Find where the given text appears and provide that cell's center as (X, Y) coordinate. 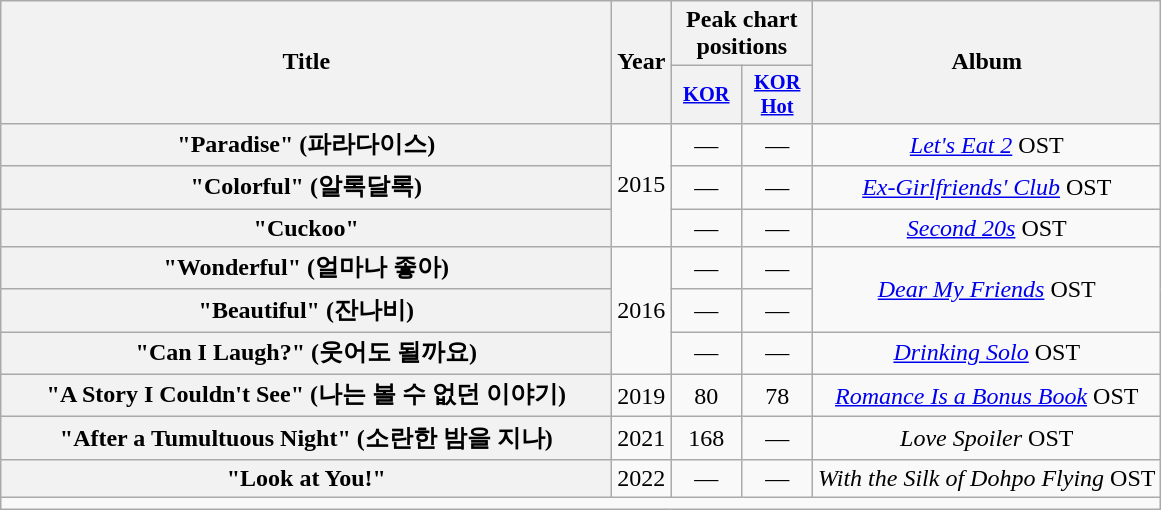
With the Silk of Dohpo Flying OST (987, 478)
"Beautiful" (잔나비) (306, 310)
Album (987, 62)
Drinking Solo OST (987, 354)
Ex-Girlfriends' Club OST (987, 188)
"Colorful" (알록달록) (306, 188)
2019 (642, 396)
2021 (642, 438)
168 (706, 438)
78 (778, 396)
2015 (642, 184)
"Wonderful" (얼마나 좋아) (306, 268)
"After a Tumultuous Night" (소란한 밤을 지나) (306, 438)
Year (642, 62)
"Can I Laugh?" (웃어도 될까요) (306, 354)
"Cuckoo" (306, 228)
2016 (642, 311)
Romance Is a Bonus Book OST (987, 396)
KOR (706, 95)
Love Spoiler OST (987, 438)
"Look at You!" (306, 478)
2022 (642, 478)
Dear My Friends OST (987, 290)
KORHot (778, 95)
"Paradise" (파라다이스) (306, 144)
"A Story I Couldn't See" (나는 볼 수 없던 이야기) (306, 396)
Title (306, 62)
80 (706, 396)
Second 20s OST (987, 228)
Peak chart positions (742, 34)
Let's Eat 2 OST (987, 144)
